Provide the (x, y) coordinate of the cell's center where the given text is located.  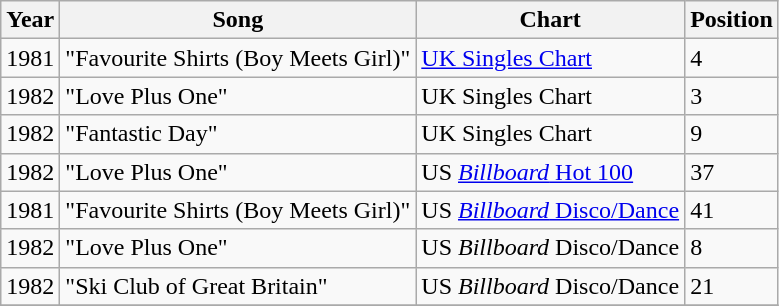
US Billboard Hot 100 (550, 172)
Year (30, 20)
21 (732, 286)
9 (732, 134)
Chart (550, 20)
Song (238, 20)
8 (732, 248)
Position (732, 20)
37 (732, 172)
"Ski Club of Great Britain" (238, 286)
"Fantastic Day" (238, 134)
4 (732, 58)
41 (732, 210)
3 (732, 96)
